Identify which cell holds the provided text, then report its [x, y] central coordinate. 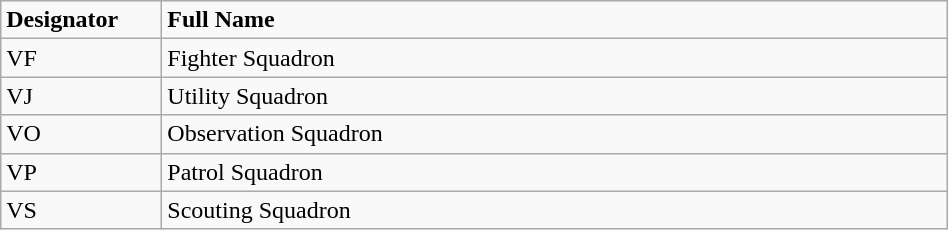
VO [82, 134]
Scouting Squadron [554, 210]
Designator [82, 20]
Fighter Squadron [554, 58]
Utility Squadron [554, 96]
VF [82, 58]
Full Name [554, 20]
VP [82, 172]
VJ [82, 96]
VS [82, 210]
Patrol Squadron [554, 172]
Observation Squadron [554, 134]
